Determine the [x, y] coordinate at the center of the cell enclosing the given text.  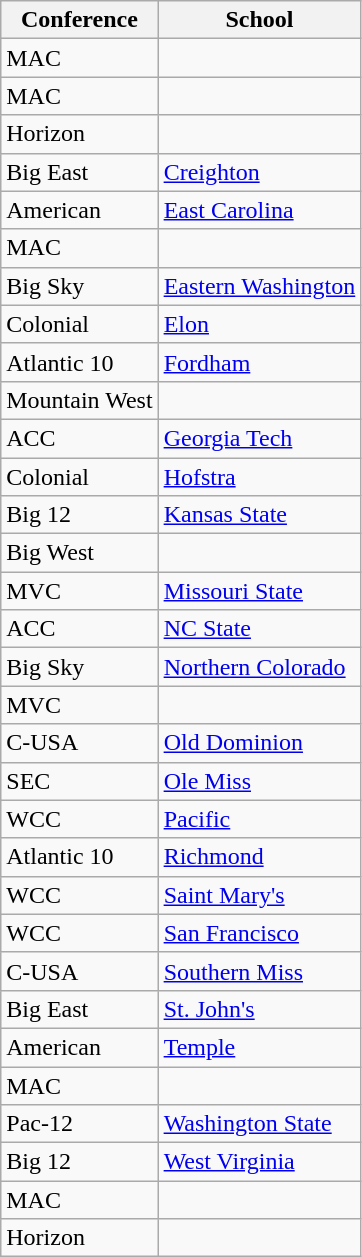
Pacific [260, 819]
San Francisco [260, 933]
Pac-12 [80, 1124]
Conference [80, 20]
St. John's [260, 1009]
East Carolina [260, 210]
SEC [80, 781]
Southern Miss [260, 971]
School [260, 20]
Ole Miss [260, 781]
Creighton [260, 172]
NC State [260, 629]
Kansas State [260, 515]
Temple [260, 1047]
Saint Mary's [260, 895]
Fordham [260, 362]
Big West [80, 553]
West Virginia [260, 1162]
Hofstra [260, 477]
Northern Colorado [260, 667]
Missouri State [260, 591]
Old Dominion [260, 743]
Mountain West [80, 400]
Georgia Tech [260, 438]
Washington State [260, 1124]
Eastern Washington [260, 286]
Richmond [260, 857]
Elon [260, 324]
